Find where the given text appears and provide that cell's center as (X, Y) coordinate. 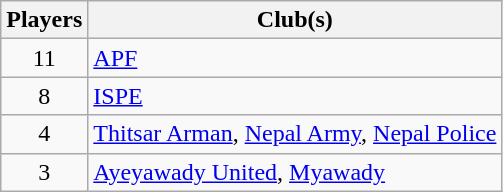
Players (44, 20)
11 (44, 58)
4 (44, 134)
Club(s) (295, 20)
ISPE (295, 96)
Thitsar Arman, Nepal Army, Nepal Police (295, 134)
3 (44, 172)
APF (295, 58)
Ayeyawady United, Myawady (295, 172)
8 (44, 96)
